Identify which cell holds the provided text, then report its [x, y] central coordinate. 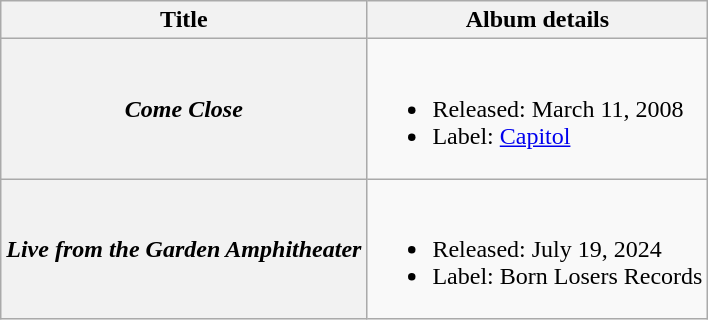
Live from the Garden Amphitheater [184, 249]
Come Close [184, 109]
Released: July 19, 2024Label: Born Losers Records [538, 249]
Released: March 11, 2008Label: Capitol [538, 109]
Title [184, 20]
Album details [538, 20]
